Find where the given text appears and provide that cell's center as (X, Y) coordinate. 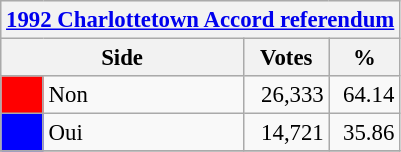
Oui (143, 133)
26,333 (286, 95)
Non (143, 95)
35.86 (364, 133)
Side (122, 58)
% (364, 58)
Votes (286, 58)
14,721 (286, 133)
1992 Charlottetown Accord referendum (200, 20)
64.14 (364, 95)
